Scan for the cell matching the given text and deliver its (X, Y) coordinate at center. 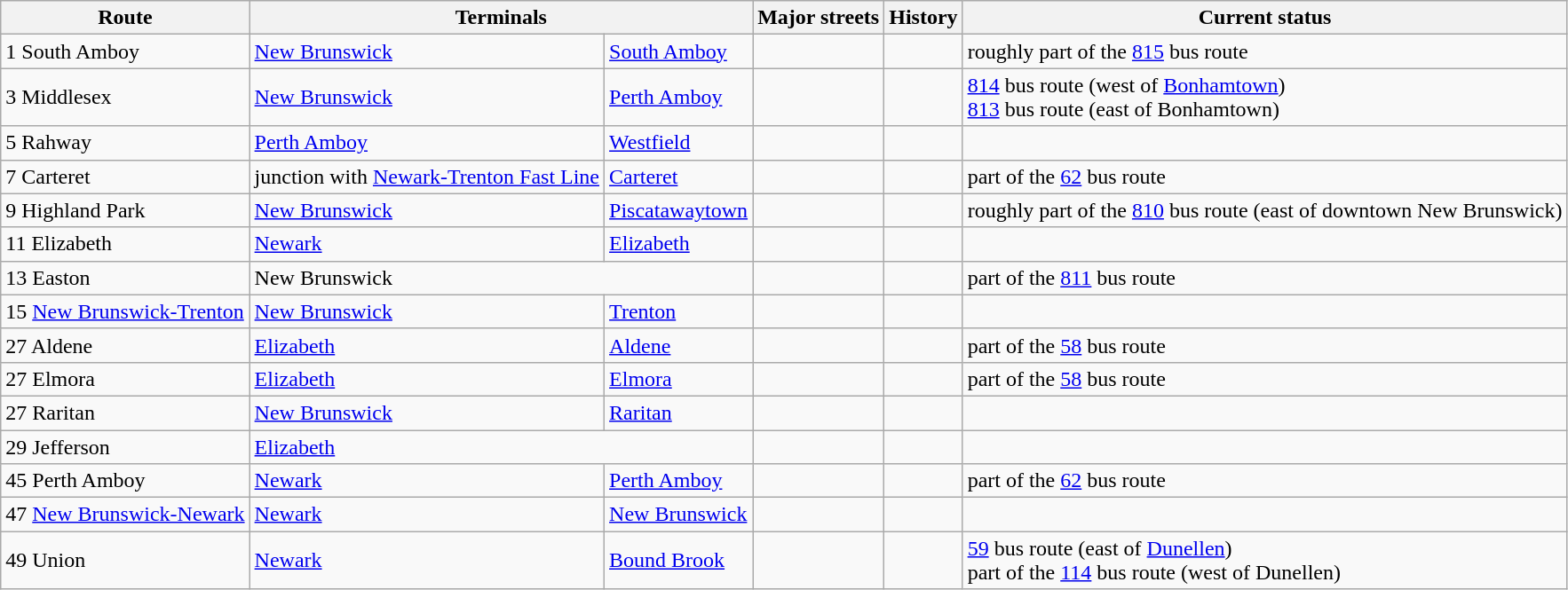
5 Rahway (125, 143)
roughly part of the 810 bus route (east of downtown New Brunswick) (1264, 210)
49 Union (125, 561)
Current status (1264, 18)
3 Middlesex (125, 98)
part of the 811 bus route (1264, 278)
Raritan (678, 413)
11 Elizabeth (125, 244)
47 New Brunswick-Newark (125, 515)
Major streets (819, 18)
27 Raritan (125, 413)
59 bus route (east of Dunellen)part of the 114 bus route (west of Dunellen) (1264, 561)
Trenton (678, 311)
27 Aldene (125, 345)
27 Elmora (125, 379)
South Amboy (678, 51)
Route (125, 18)
13 Easton (125, 278)
Elmora (678, 379)
History (923, 18)
Aldene (678, 345)
45 Perth Amboy (125, 481)
Bound Brook (678, 561)
Westfield (678, 143)
Piscatawaytown (678, 210)
1 South Amboy (125, 51)
Terminals (501, 18)
29 Jefferson (125, 446)
junction with Newark-Trenton Fast Line (426, 177)
7 Carteret (125, 177)
Carteret (678, 177)
15 New Brunswick-Trenton (125, 311)
9 Highland Park (125, 210)
814 bus route (west of Bonhamtown)813 bus route (east of Bonhamtown) (1264, 98)
roughly part of the 815 bus route (1264, 51)
